Provide the (x, y) coordinate of the cell's center where the given text is located.  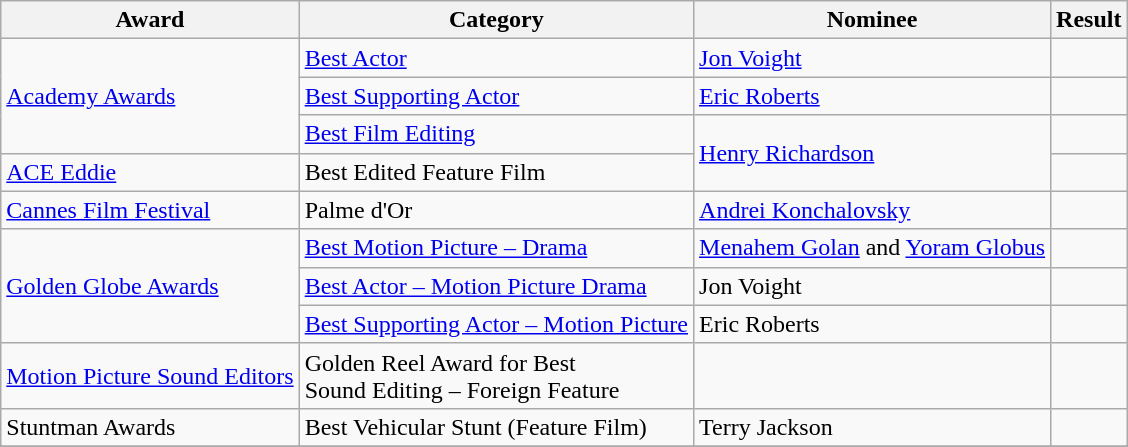
Best Actor – Motion Picture Drama (496, 286)
Cannes Film Festival (150, 210)
Category (496, 20)
Best Edited Feature Film (496, 172)
Terry Jackson (872, 427)
Nominee (872, 20)
ACE Eddie (150, 172)
Andrei Konchalovsky (872, 210)
Best Actor (496, 58)
Golden Reel Award for BestSound Editing – Foreign Feature (496, 376)
Best Film Editing (496, 134)
Award (150, 20)
Best Supporting Actor (496, 96)
Best Motion Picture – Drama (496, 248)
Best Vehicular Stunt (Feature Film) (496, 427)
Stuntman Awards (150, 427)
Motion Picture Sound Editors (150, 376)
Palme d'Or (496, 210)
Best Supporting Actor – Motion Picture (496, 324)
Menahem Golan and Yoram Globus (872, 248)
Result (1089, 20)
Academy Awards (150, 96)
Golden Globe Awards (150, 286)
Henry Richardson (872, 153)
